Capture the cell that displays the provided text and extract its (X, Y) central coordinate. 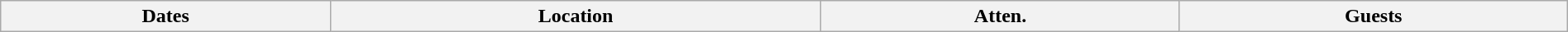
Atten. (1001, 16)
Dates (165, 16)
Location (576, 16)
Guests (1373, 16)
